Search for the cell housing the specified text and yield its (x, y) center coordinate. 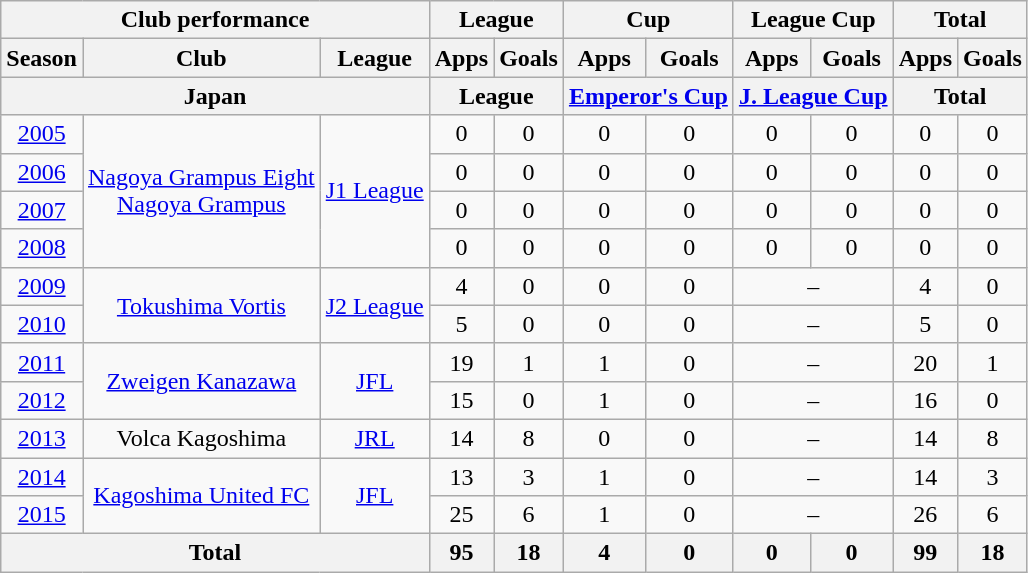
J1 League (374, 191)
Cup (648, 20)
2006 (42, 172)
Kagoshima United FC (201, 496)
Volca Kagoshima (201, 438)
JRL (374, 438)
16 (925, 400)
2014 (42, 477)
2012 (42, 400)
Zweigen Kanazawa (201, 381)
J2 League (374, 305)
Japan (215, 96)
95 (461, 553)
Club performance (215, 20)
League Cup (813, 20)
2013 (42, 438)
J. League Cup (813, 96)
2008 (42, 248)
Season (42, 58)
13 (461, 477)
26 (925, 515)
20 (925, 362)
2007 (42, 210)
Club (201, 58)
2011 (42, 362)
2009 (42, 286)
2015 (42, 515)
Nagoya Grampus EightNagoya Grampus (201, 191)
2010 (42, 324)
99 (925, 553)
2005 (42, 134)
15 (461, 400)
Tokushima Vortis (201, 305)
25 (461, 515)
19 (461, 362)
Emperor's Cup (648, 96)
